For the text-containing cell, return its midpoint in [X, Y] coordinate format. 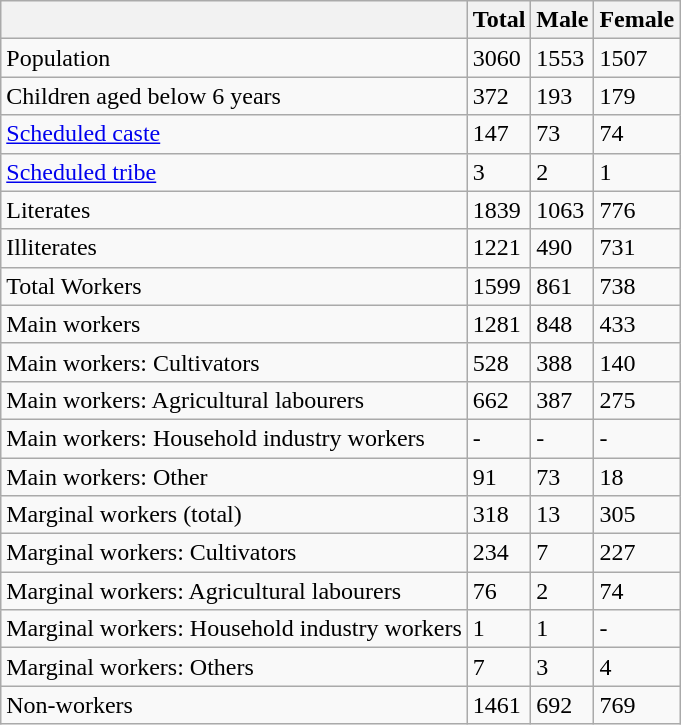
Main workers: Other [234, 477]
1507 [637, 58]
1553 [562, 58]
490 [562, 248]
3060 [499, 58]
Marginal workers: Others [234, 667]
738 [637, 286]
76 [499, 591]
Main workers: Agricultural labourers [234, 400]
Marginal workers: Cultivators [234, 553]
1063 [562, 210]
776 [637, 210]
Scheduled caste [234, 134]
Main workers [234, 324]
91 [499, 477]
848 [562, 324]
387 [562, 400]
275 [637, 400]
388 [562, 362]
Literates [234, 210]
Total Workers [234, 286]
Illiterates [234, 248]
1281 [499, 324]
179 [637, 96]
769 [637, 705]
Marginal workers: Agricultural labourers [234, 591]
13 [562, 515]
147 [499, 134]
4 [637, 667]
193 [562, 96]
372 [499, 96]
692 [562, 705]
1461 [499, 705]
Population [234, 58]
305 [637, 515]
662 [499, 400]
1839 [499, 210]
234 [499, 553]
1599 [499, 286]
Children aged below 6 years [234, 96]
Male [562, 20]
528 [499, 362]
140 [637, 362]
Non-workers [234, 705]
731 [637, 248]
1221 [499, 248]
861 [562, 286]
Female [637, 20]
318 [499, 515]
Main workers: Household industry workers [234, 438]
Main workers: Cultivators [234, 362]
433 [637, 324]
Scheduled tribe [234, 172]
227 [637, 553]
18 [637, 477]
Marginal workers: Household industry workers [234, 629]
Marginal workers (total) [234, 515]
Total [499, 20]
